Extract the (x, y) coordinate from the center of the cell holding the provided text.  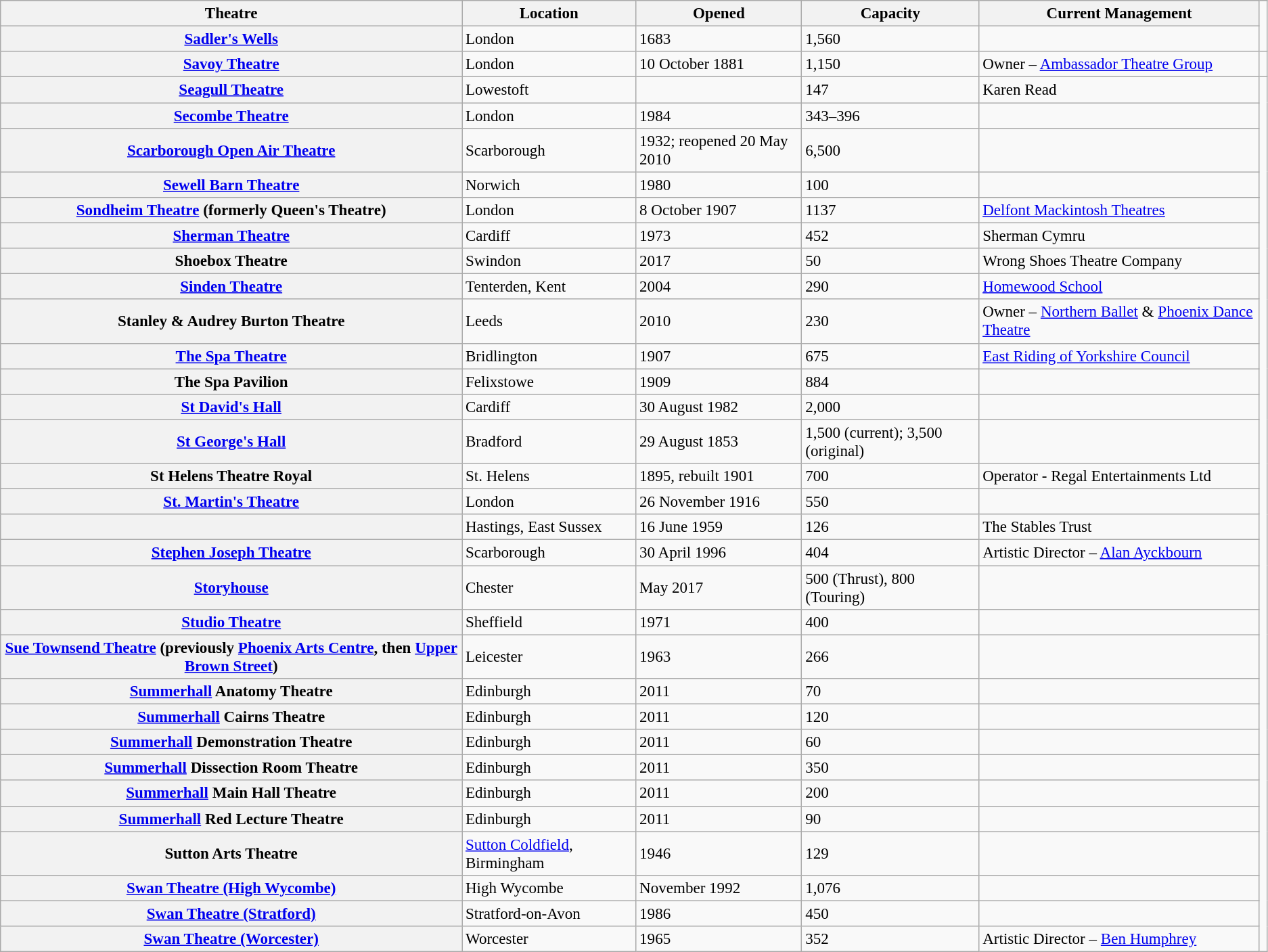
Summerhall Dissection Room Theatre (231, 768)
Location (549, 14)
230 (890, 322)
High Wycombe (549, 888)
Summerhall Red Lecture Theatre (231, 819)
120 (890, 717)
Owner – Northern Ballet & Phoenix Dance Theatre (1119, 322)
Sewell Barn Theatre (231, 185)
1932; reopened 20 May 2010 (719, 150)
343–396 (890, 116)
290 (890, 287)
Karen Read (1119, 90)
1137 (890, 210)
Bridlington (549, 356)
2010 (719, 322)
Seagull Theatre (231, 90)
Studio Theatre (231, 622)
30 April 1996 (719, 553)
Artistic Director – Alan Ayckbourn (1119, 553)
Owner – Ambassador Theatre Group (1119, 64)
Capacity (890, 14)
100 (890, 185)
St George's Hall (231, 441)
452 (890, 236)
550 (890, 502)
St. Martin's Theatre (231, 502)
Stanley & Audrey Burton Theatre (231, 322)
Lowestoft (549, 90)
50 (890, 261)
Savoy Theatre (231, 64)
1909 (719, 382)
The Spa Pavilion (231, 382)
Sutton Coldfield, Birmingham (549, 854)
Sherman Cymru (1119, 236)
1,560 (890, 39)
129 (890, 854)
8 October 1907 (719, 210)
Hastings, East Sussex (549, 527)
Leicester (549, 656)
Stephen Joseph Theatre (231, 553)
700 (890, 476)
Scarborough Open Air Theatre (231, 150)
St. Helens (549, 476)
26 November 1916 (719, 502)
Storyhouse (231, 587)
404 (890, 553)
1,500 (current); 3,500 (original) (890, 441)
675 (890, 356)
450 (890, 913)
Artistic Director – Ben Humphrey (1119, 939)
1984 (719, 116)
90 (890, 819)
Swindon (549, 261)
352 (890, 939)
2004 (719, 287)
1683 (719, 39)
30 August 1982 (719, 407)
16 June 1959 (719, 527)
St David's Hall (231, 407)
1973 (719, 236)
Summerhall Demonstration Theatre (231, 742)
70 (890, 692)
Swan Theatre (High Wycombe) (231, 888)
Sutton Arts Theatre (231, 854)
1986 (719, 913)
1980 (719, 185)
2,000 (890, 407)
10 October 1881 (719, 64)
1895, rebuilt 1901 (719, 476)
500 (Thrust), 800 (Touring) (890, 587)
The Stables Trust (1119, 527)
1971 (719, 622)
May 2017 (719, 587)
60 (890, 742)
Opened (719, 14)
2017 (719, 261)
1946 (719, 854)
Homewood School (1119, 287)
East Riding of Yorkshire Council (1119, 356)
The Spa Theatre (231, 356)
St Helens Theatre Royal (231, 476)
Summerhall Cairns Theatre (231, 717)
Wrong Shoes Theatre Company (1119, 261)
1965 (719, 939)
Shoebox Theatre (231, 261)
Tenterden, Kent (549, 287)
1907 (719, 356)
Theatre (231, 14)
Summerhall Main Hall Theatre (231, 794)
29 August 1853 (719, 441)
Worcester (549, 939)
November 1992 (719, 888)
1,076 (890, 888)
Sherman Theatre (231, 236)
Sadler's Wells (231, 39)
Summerhall Anatomy Theatre (231, 692)
266 (890, 656)
200 (890, 794)
Norwich (549, 185)
Sinden Theatre (231, 287)
147 (890, 90)
Bradford (549, 441)
Stratford-on-Avon (549, 913)
Sondheim Theatre (formerly Queen's Theatre) (231, 210)
Swan Theatre (Stratford) (231, 913)
884 (890, 382)
Leeds (549, 322)
350 (890, 768)
Secombe Theatre (231, 116)
6,500 (890, 150)
Felixstowe (549, 382)
Sue Townsend Theatre (previously Phoenix Arts Centre, then Upper Brown Street) (231, 656)
1963 (719, 656)
Swan Theatre (Worcester) (231, 939)
400 (890, 622)
Chester (549, 587)
1,150 (890, 64)
Delfont Mackintosh Theatres (1119, 210)
126 (890, 527)
Operator - Regal Entertainments Ltd (1119, 476)
Current Management (1119, 14)
Sheffield (549, 622)
